Provide the [X, Y] coordinate of the cell's center where the given text is located.  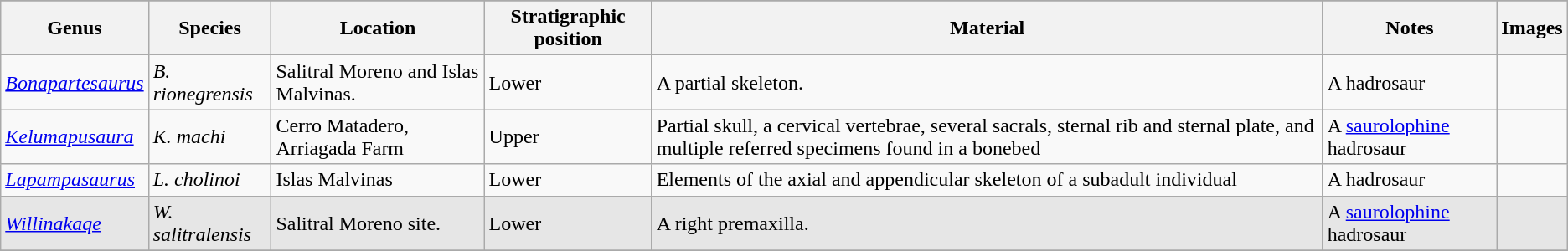
Bonapartesaurus [75, 82]
Upper [568, 137]
Islas Malvinas [378, 180]
Genus [75, 28]
Kelumapusaura [75, 137]
Lapampasaurus [75, 180]
Stratigraphic position [568, 28]
Species [209, 28]
Notes [1410, 28]
Elements of the axial and appendicular skeleton of a subadult individual [987, 180]
L. cholinoi [209, 180]
Salitral Moreno and Islas Malvinas. [378, 82]
Partial skull, a cervical vertebrae, several sacrals, sternal rib and sternal plate, and multiple referred specimens found in a bonebed [987, 137]
Images [1532, 28]
Location [378, 28]
B. rionegrensis [209, 82]
A partial skeleton. [987, 82]
A right premaxilla. [987, 223]
K. machi [209, 137]
Salitral Moreno site. [378, 223]
Willinakaqe [75, 223]
Cerro Matadero, Arriagada Farm [378, 137]
W. salitralensis [209, 223]
Material [987, 28]
